For the text-containing cell, return its midpoint in (X, Y) coordinate format. 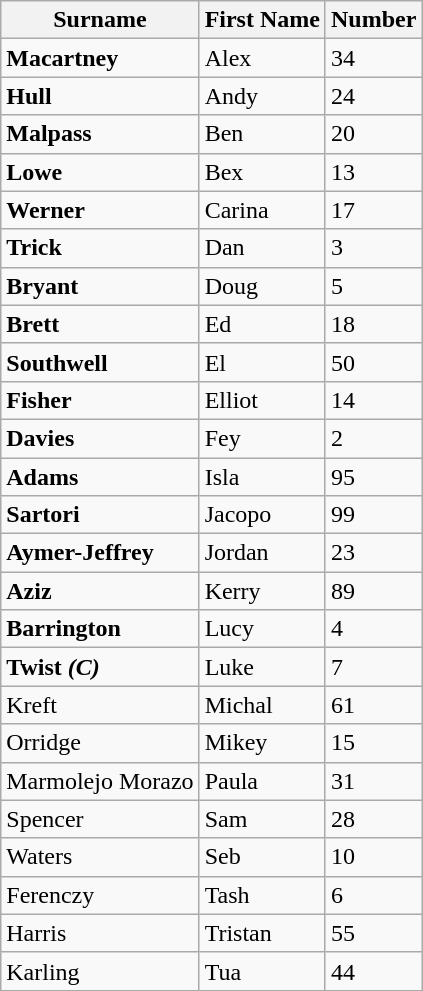
Lowe (100, 172)
15 (373, 743)
First Name (262, 20)
17 (373, 210)
Paula (262, 781)
20 (373, 134)
Harris (100, 933)
Isla (262, 477)
Dan (262, 248)
Malpass (100, 134)
Jacopo (262, 515)
Tristan (262, 933)
44 (373, 971)
Tua (262, 971)
28 (373, 819)
Aziz (100, 591)
Barrington (100, 629)
55 (373, 933)
Alex (262, 58)
Werner (100, 210)
Aymer-Jeffrey (100, 553)
Ed (262, 324)
Sartori (100, 515)
Twist (C) (100, 667)
Seb (262, 857)
7 (373, 667)
Adams (100, 477)
6 (373, 895)
Brett (100, 324)
23 (373, 553)
31 (373, 781)
Bryant (100, 286)
10 (373, 857)
34 (373, 58)
50 (373, 362)
Sam (262, 819)
Bex (262, 172)
Elliot (262, 400)
Macartney (100, 58)
4 (373, 629)
Tash (262, 895)
Carina (262, 210)
Marmolejo Morazo (100, 781)
Hull (100, 96)
Surname (100, 20)
2 (373, 438)
14 (373, 400)
Trick (100, 248)
Lucy (262, 629)
Andy (262, 96)
Southwell (100, 362)
Luke (262, 667)
24 (373, 96)
Fey (262, 438)
Jordan (262, 553)
Ben (262, 134)
95 (373, 477)
89 (373, 591)
Orridge (100, 743)
61 (373, 705)
Davies (100, 438)
5 (373, 286)
99 (373, 515)
Michal (262, 705)
Doug (262, 286)
Karling (100, 971)
Number (373, 20)
Mikey (262, 743)
Kerry (262, 591)
13 (373, 172)
18 (373, 324)
El (262, 362)
Fisher (100, 400)
Waters (100, 857)
3 (373, 248)
Spencer (100, 819)
Kreft (100, 705)
Ferenczy (100, 895)
